Return [x, y] of the center of cell containing provided text 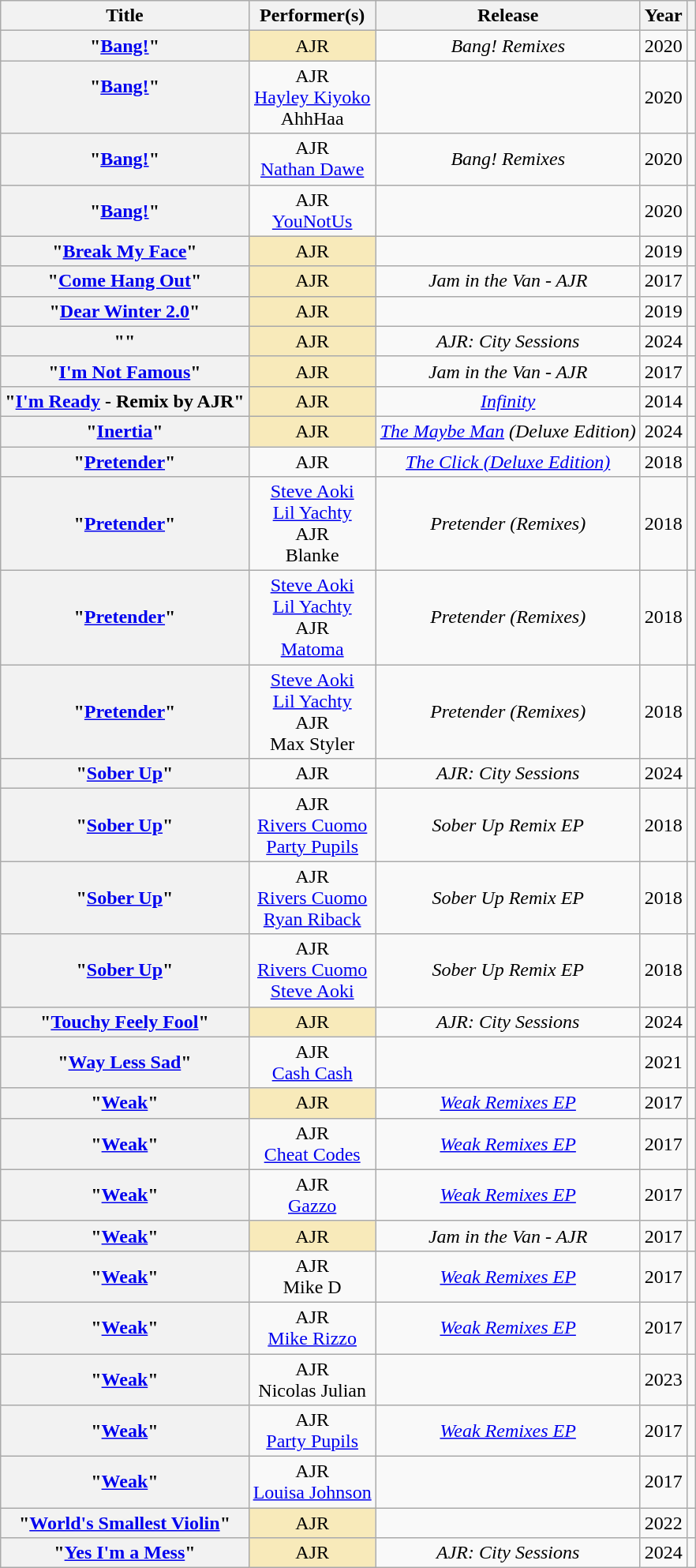
AJRRivers CuomoParty Pupils [312, 825]
AJRHayley KiyokoAhhHaa [312, 97]
"Come Hang Out" [125, 281]
"Break My Face" [125, 251]
AJRLouisa Johnson [312, 1483]
Release [508, 16]
2021 [663, 1063]
AJRRivers CuomoSteve Aoki [312, 970]
AJRNathan Dawe [312, 159]
Title [125, 16]
Steve AokiLil YachtyAJRBlanke [312, 524]
"Way Less Sad" [125, 1063]
Infinity [508, 401]
2023 [663, 1379]
"Dear Winter 2.0" [125, 311]
AJRRivers CuomoRyan Riback [312, 898]
The Click (Deluxe Edition) [508, 462]
Steve AokiLil YachtyAJRMatoma [312, 617]
Performer(s) [312, 16]
The Maybe Man (Deluxe Edition) [508, 431]
AJRCheat Codes [312, 1143]
AJRParty Pupils [312, 1431]
AJRMike Rizzo [312, 1328]
"Yes I'm a Mess" [125, 1553]
"World's Smallest Violin" [125, 1523]
"Touchy Feely Fool" [125, 1022]
AJRCash Cash [312, 1063]
"I'm Ready - Remix by AJR" [125, 401]
"" [125, 341]
Steve AokiLil YachtyAJRMax Styler [312, 712]
2014 [663, 401]
Year [663, 16]
2022 [663, 1523]
AJRGazzo [312, 1195]
AJRMike D [312, 1276]
AJRYouNotUs [312, 210]
"Inertia" [125, 431]
"I'm Not Famous" [125, 371]
AJRNicolas Julian [312, 1379]
